Capture the cell that displays the provided text and extract its [x, y] central coordinate. 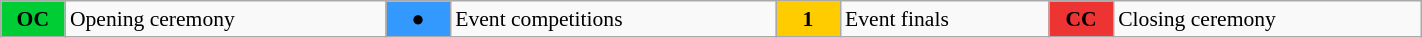
1 [808, 19]
Closing ceremony [1267, 19]
OC [33, 19]
Event finals [944, 19]
Opening ceremony [226, 19]
Event competitions [613, 19]
● [418, 19]
CC [1081, 19]
